From the cell containing the given text, extract its center point as (X, Y) coordinate. 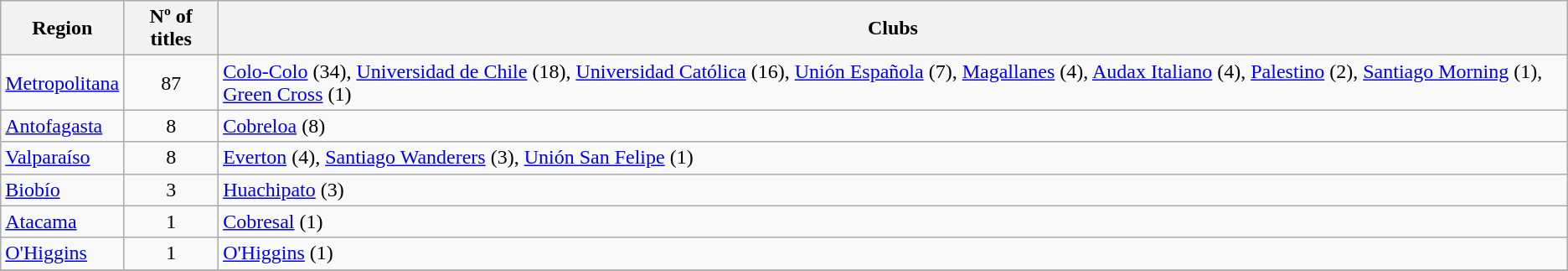
Nº of titles (171, 29)
Clubs (893, 29)
O'Higgins (62, 253)
Valparaíso (62, 158)
Atacama (62, 221)
Cobreloa (8) (893, 126)
87 (171, 82)
Huachipato (3) (893, 190)
O'Higgins (1) (893, 253)
Antofagasta (62, 126)
Cobresal (1) (893, 221)
Metropolitana (62, 82)
Region (62, 29)
Biobío (62, 190)
3 (171, 190)
Everton (4), Santiago Wanderers (3), Unión San Felipe (1) (893, 158)
